Search for the cell housing the specified text and yield its (x, y) center coordinate. 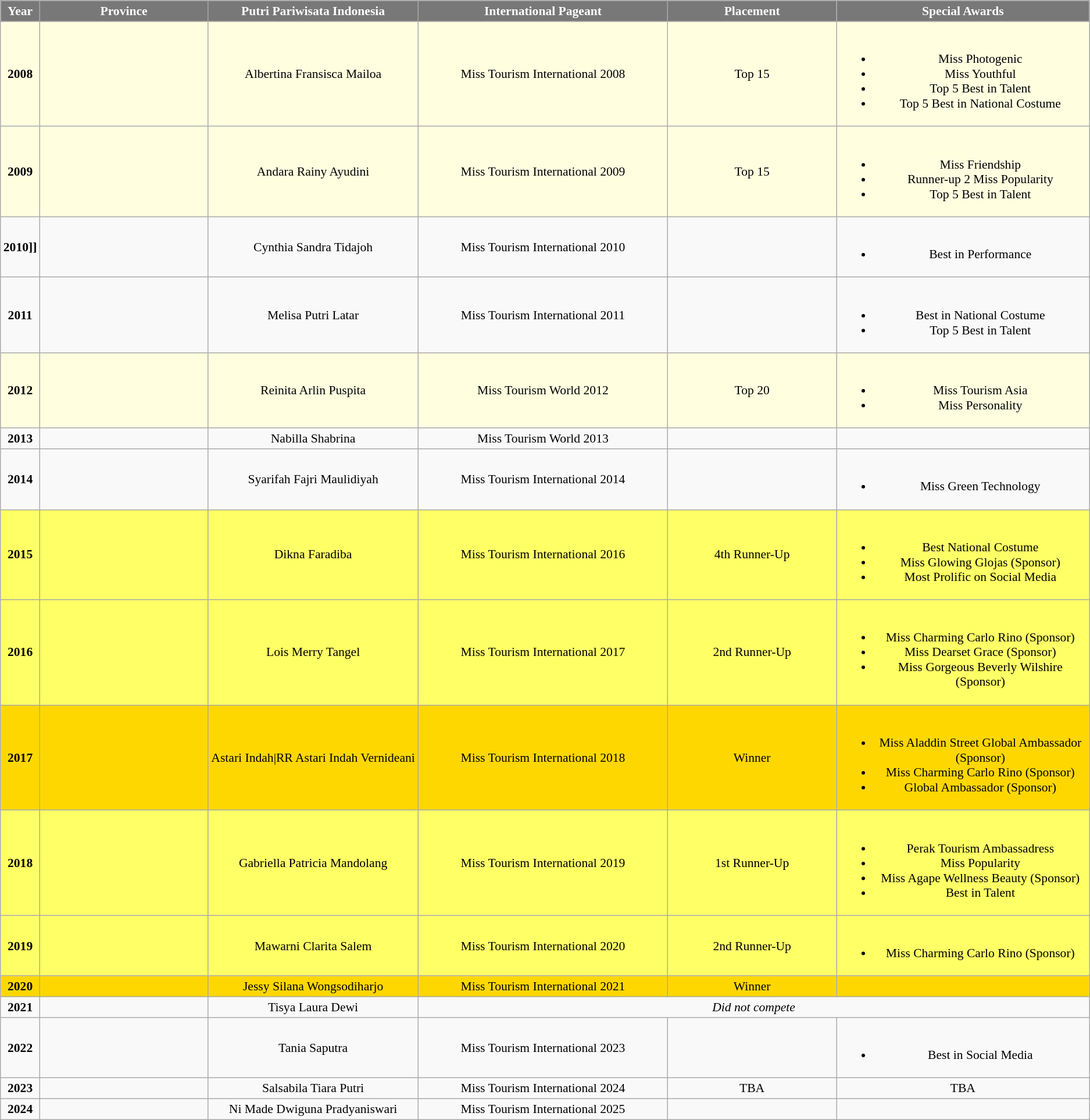
Perak Tourism AmbassadressMiss PopularityMiss Agape Wellness Beauty (Sponsor)Best in Talent (963, 863)
Miss Green Technology (963, 479)
Miss Tourism International 2020 (543, 946)
Albertina Fransisca Mailoa (313, 74)
Miss Tourism International 2011 (543, 315)
Putri Pariwisata Indonesia (313, 11)
Miss FriendshipRunner-up 2 Miss PopularityTop 5 Best in Talent (963, 172)
Miss Tourism International 2018 (543, 758)
2021 (20, 1007)
Miss Tourism International 2008 (543, 74)
Miss Tourism AsiaMiss Personality (963, 391)
Miss Tourism International 2017 (543, 652)
Miss Tourism International 2021 (543, 987)
International Pageant (543, 11)
2019 (20, 946)
2020 (20, 987)
Jessy Silana Wongsodiharjo (313, 987)
Nabilla Shabrina (313, 439)
Miss Tourism International 2014 (543, 479)
Best in Social Media (963, 1048)
Dikna Faradiba (313, 555)
2013 (20, 439)
Andara Rainy Ayudini (313, 172)
2014 (20, 479)
Astari Indah|RR Astari Indah Vernideani (313, 758)
Special Awards (963, 11)
Province (123, 11)
Miss Charming Carlo Rino (Sponsor)Miss Dearset Grace (Sponsor)Miss Gorgeous Beverly Wilshire (Sponsor) (963, 652)
2008 (20, 74)
Ni Made Dwiguna Pradyaniswari (313, 1110)
Miss Tourism International 2009 (543, 172)
Miss Aladdin Street Global Ambassador (Sponsor)Miss Charming Carlo Rino (Sponsor)Global Ambassador (Sponsor) (963, 758)
Mawarni Clarita Salem (313, 946)
2023 (20, 1089)
1st Runner-Up (752, 863)
Miss Tourism International 2023 (543, 1048)
2010]] (20, 247)
Lois Merry Tangel (313, 652)
Top 20 (752, 391)
Best in Performance (963, 247)
2018 (20, 863)
Miss Tourism International 2019 (543, 863)
Miss Tourism World 2013 (543, 439)
Best in National CostumeTop 5 Best in Talent (963, 315)
2022 (20, 1048)
Miss Charming Carlo Rino (Sponsor) (963, 946)
2009 (20, 172)
Gabriella Patricia Mandolang (313, 863)
Melisa Putri Latar (313, 315)
Miss Tourism International 2016 (543, 555)
2015 (20, 555)
2012 (20, 391)
Reinita Arlin Puspita (313, 391)
Placement (752, 11)
Salsabila Tiara Putri (313, 1089)
2016 (20, 652)
Year (20, 11)
Tisya Laura Dewi (313, 1007)
Miss Tourism International 2024 (543, 1089)
Syarifah Fajri Maulidiyah (313, 479)
Did not compete (754, 1007)
Miss Tourism International 2010 (543, 247)
2024 (20, 1110)
Tania Saputra (313, 1048)
Miss PhotogenicMiss YouthfulTop 5 Best in TalentTop 5 Best in National Costume (963, 74)
Miss Tourism International 2025 (543, 1110)
4th Runner-Up (752, 555)
2011 (20, 315)
Cynthia Sandra Tidajoh (313, 247)
Miss Tourism World 2012 (543, 391)
Best National CostumeMiss Glowing Glojas (Sponsor)Most Prolific on Social Media (963, 555)
2017 (20, 758)
